For the text-containing cell, return its midpoint in (X, Y) coordinate format. 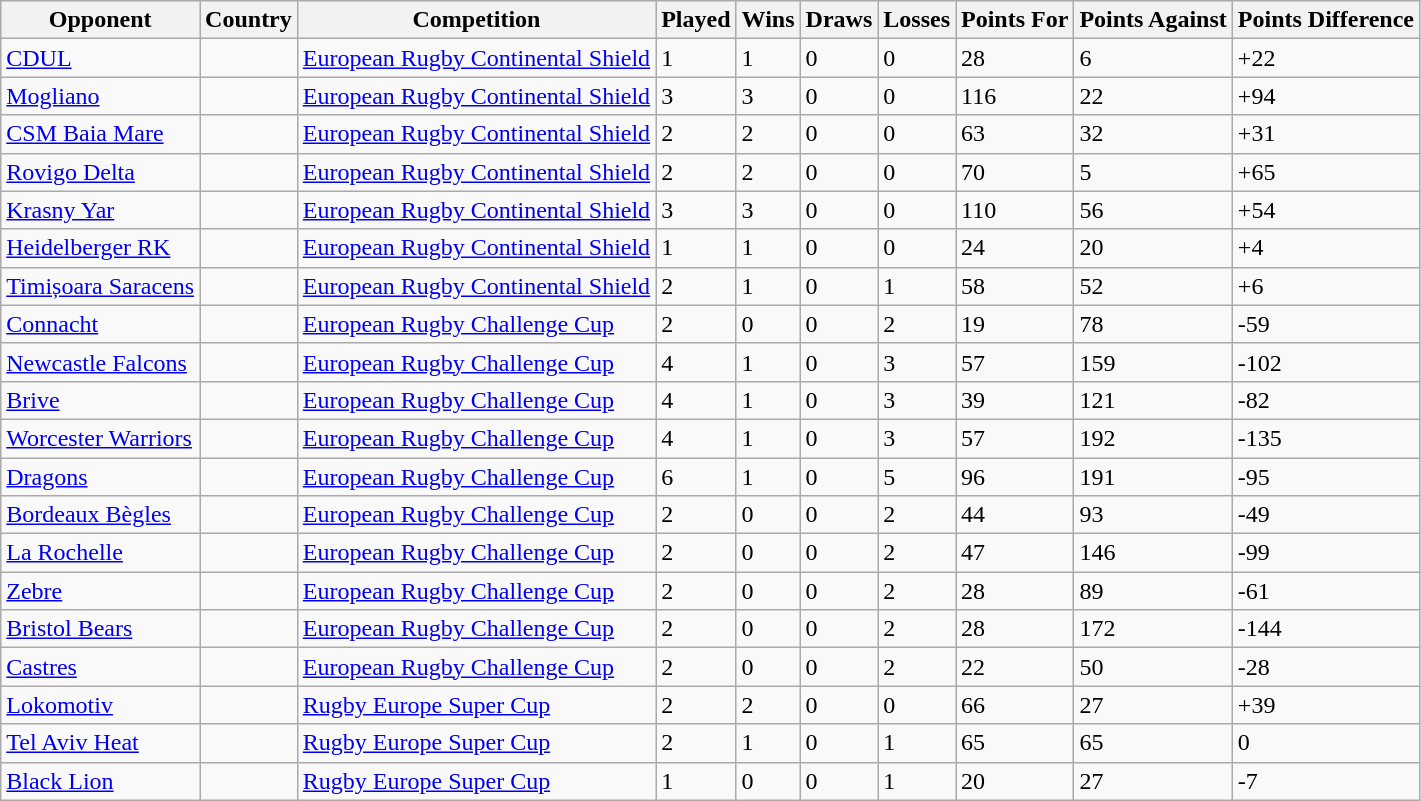
+4 (1326, 248)
39 (1015, 400)
Newcastle Falcons (100, 362)
-59 (1326, 324)
52 (1153, 286)
-135 (1326, 438)
-102 (1326, 362)
47 (1015, 553)
146 (1153, 553)
159 (1153, 362)
Country (249, 20)
+39 (1326, 705)
93 (1153, 515)
56 (1153, 210)
Black Lion (100, 781)
89 (1153, 591)
Points Against (1153, 20)
121 (1153, 400)
-61 (1326, 591)
50 (1153, 667)
Draws (839, 20)
+31 (1326, 134)
Points Difference (1326, 20)
24 (1015, 248)
96 (1015, 477)
-95 (1326, 477)
116 (1015, 96)
+22 (1326, 58)
Dragons (100, 477)
Bordeaux Bègles (100, 515)
44 (1015, 515)
-7 (1326, 781)
Mogliano (100, 96)
66 (1015, 705)
Lokomotiv (100, 705)
-28 (1326, 667)
Brive (100, 400)
110 (1015, 210)
Heidelberger RK (100, 248)
63 (1015, 134)
Losses (917, 20)
+6 (1326, 286)
Competition (476, 20)
+94 (1326, 96)
+65 (1326, 172)
Opponent (100, 20)
70 (1015, 172)
+54 (1326, 210)
-49 (1326, 515)
Rovigo Delta (100, 172)
Krasny Yar (100, 210)
78 (1153, 324)
Zebre (100, 591)
58 (1015, 286)
Wins (768, 20)
-144 (1326, 629)
CSM Baia Mare (100, 134)
La Rochelle (100, 553)
Timișoara Saracens (100, 286)
Points For (1015, 20)
192 (1153, 438)
-82 (1326, 400)
CDUL (100, 58)
32 (1153, 134)
-99 (1326, 553)
Worcester Warriors (100, 438)
191 (1153, 477)
Connacht (100, 324)
19 (1015, 324)
172 (1153, 629)
Tel Aviv Heat (100, 743)
Bristol Bears (100, 629)
Played (696, 20)
Castres (100, 667)
